Pinpoint the cell where the given text exists, returning its (x, y) midpoint coordinate. 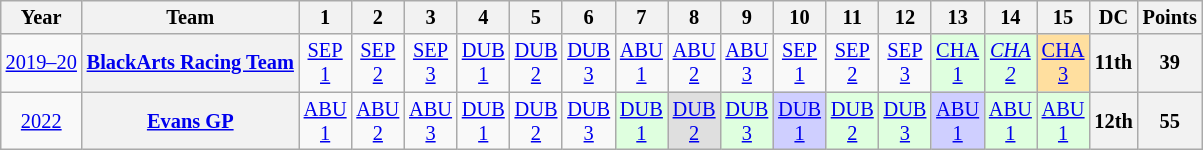
Team (190, 17)
39 (1170, 63)
3 (430, 17)
11 (852, 17)
5 (536, 17)
11th (1113, 63)
8 (694, 17)
12th (1113, 121)
2019–20 (42, 63)
CHA2 (1010, 63)
Year (42, 17)
Evans GP (190, 121)
4 (484, 17)
2022 (42, 121)
15 (1064, 17)
14 (1010, 17)
6 (588, 17)
BlackArts Racing Team (190, 63)
10 (800, 17)
12 (906, 17)
2 (378, 17)
13 (958, 17)
7 (642, 17)
CHA3 (1064, 63)
CHA1 (958, 63)
Points (1170, 17)
9 (746, 17)
DC (1113, 17)
1 (326, 17)
55 (1170, 121)
